Find where the given text appears and provide that cell's center as (X, Y) coordinate. 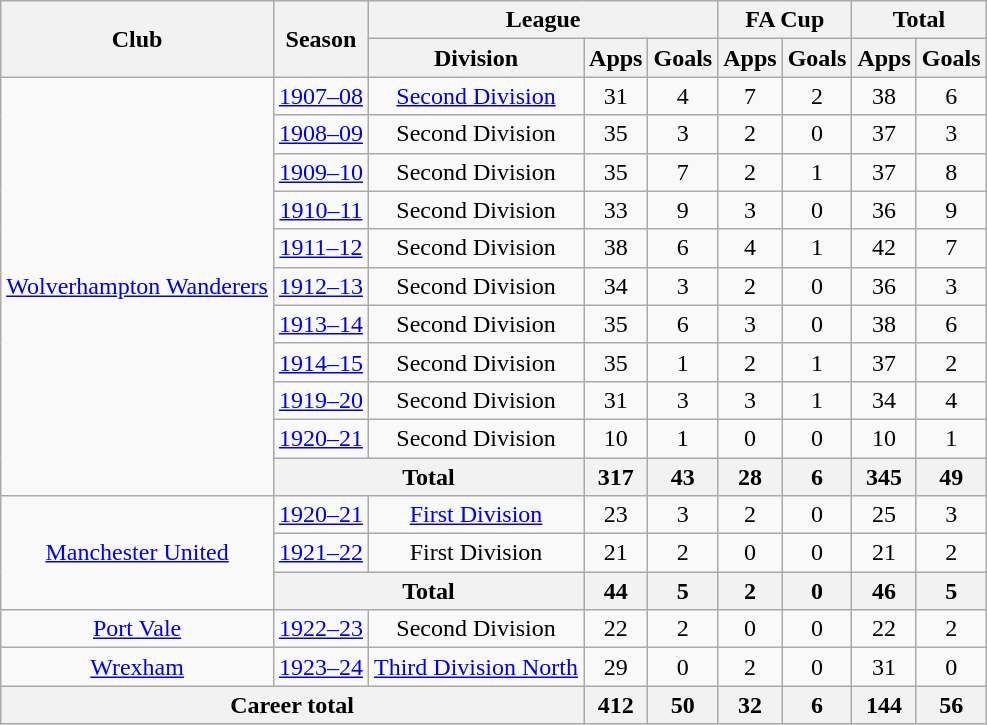
1910–11 (320, 210)
Division (476, 58)
25 (884, 515)
32 (750, 705)
29 (616, 667)
46 (884, 591)
42 (884, 248)
Club (138, 39)
23 (616, 515)
8 (951, 172)
Port Vale (138, 629)
1922–23 (320, 629)
Manchester United (138, 553)
44 (616, 591)
50 (683, 705)
49 (951, 477)
Third Division North (476, 667)
144 (884, 705)
1921–22 (320, 553)
Career total (292, 705)
1913–14 (320, 324)
1911–12 (320, 248)
28 (750, 477)
345 (884, 477)
56 (951, 705)
Wolverhampton Wanderers (138, 286)
317 (616, 477)
1907–08 (320, 96)
1912–13 (320, 286)
Wrexham (138, 667)
1914–15 (320, 362)
1909–10 (320, 172)
Season (320, 39)
League (542, 20)
1908–09 (320, 134)
33 (616, 210)
1919–20 (320, 400)
FA Cup (785, 20)
43 (683, 477)
412 (616, 705)
1923–24 (320, 667)
